Pinpoint the cell where the given text exists, returning its [X, Y] midpoint coordinate. 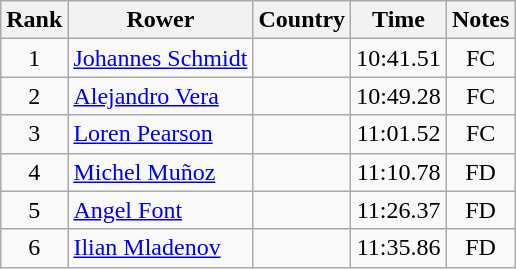
11:01.52 [399, 134]
5 [34, 210]
Johannes Schmidt [160, 58]
Loren Pearson [160, 134]
11:35.86 [399, 248]
2 [34, 96]
10:49.28 [399, 96]
Country [302, 20]
Notes [480, 20]
Time [399, 20]
3 [34, 134]
Ilian Mladenov [160, 248]
4 [34, 172]
1 [34, 58]
10:41.51 [399, 58]
11:26.37 [399, 210]
Angel Font [160, 210]
11:10.78 [399, 172]
6 [34, 248]
Rower [160, 20]
Michel Muñoz [160, 172]
Rank [34, 20]
Alejandro Vera [160, 96]
